Extract the (X, Y) coordinate from the center of the cell holding the provided text.  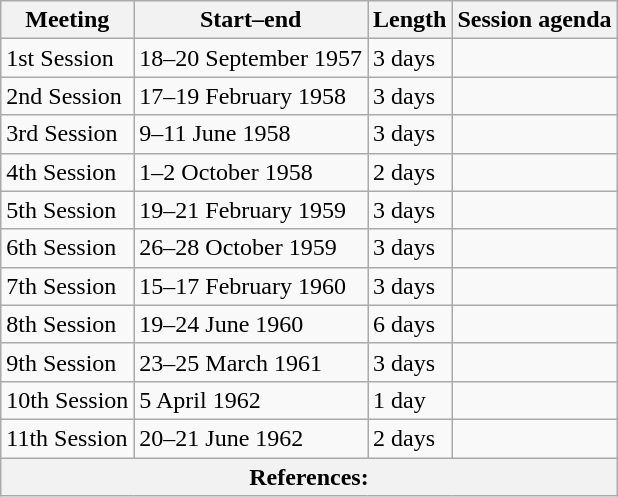
26–28 October 1959 (251, 248)
5th Session (68, 210)
5 April 1962 (251, 400)
3rd Session (68, 134)
2nd Session (68, 96)
6th Session (68, 248)
7th Session (68, 286)
11th Session (68, 438)
1 day (410, 400)
Length (410, 20)
23–25 March 1961 (251, 362)
15–17 February 1960 (251, 286)
Session agenda (534, 20)
Start–end (251, 20)
Meeting (68, 20)
19–21 February 1959 (251, 210)
19–24 June 1960 (251, 324)
6 days (410, 324)
References: (309, 477)
20–21 June 1962 (251, 438)
1st Session (68, 58)
1–2 October 1958 (251, 172)
8th Session (68, 324)
9–11 June 1958 (251, 134)
4th Session (68, 172)
10th Session (68, 400)
9th Session (68, 362)
18–20 September 1957 (251, 58)
17–19 February 1958 (251, 96)
